Identify which cell holds the provided text, then report its [x, y] central coordinate. 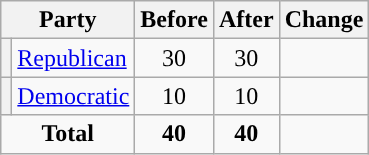
After [246, 20]
Change [324, 20]
Total [68, 134]
Democratic [74, 96]
Republican [74, 58]
Party [68, 20]
Before [174, 20]
